Identify which cell holds the provided text, then report its [X, Y] central coordinate. 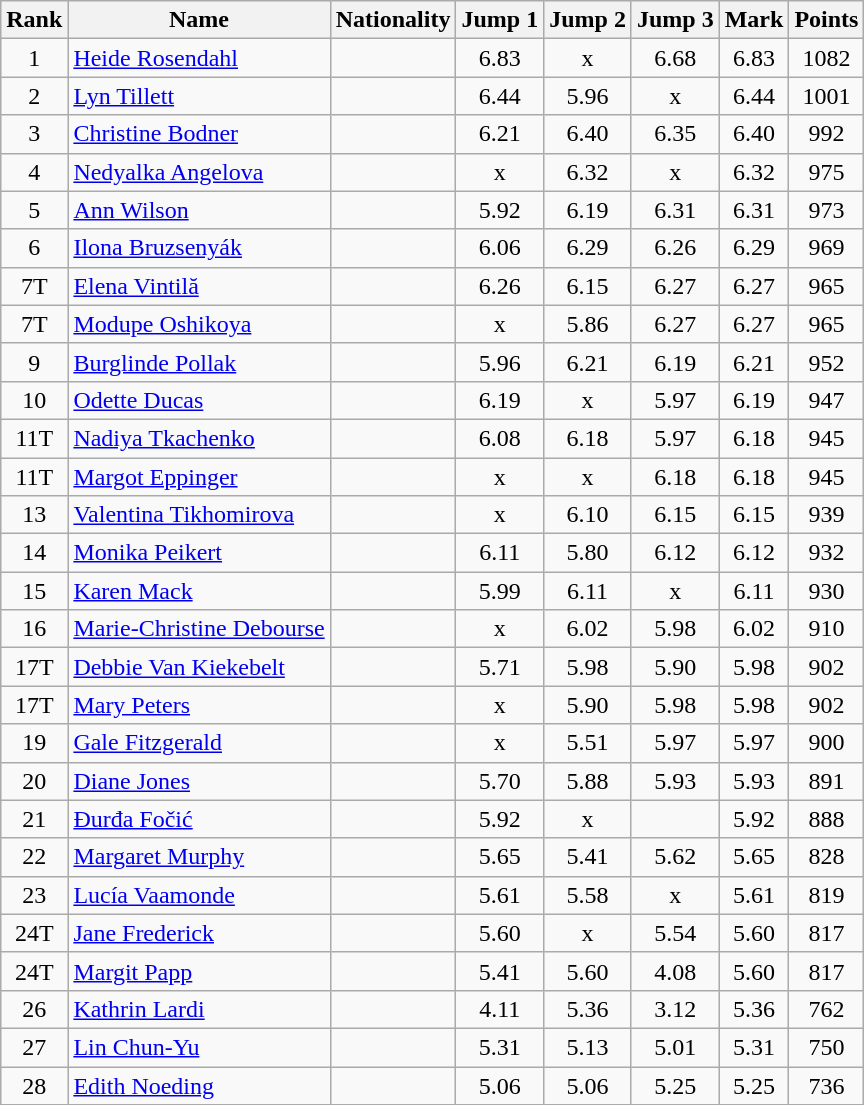
750 [826, 1047]
Margaret Murphy [199, 857]
5.70 [500, 781]
910 [826, 629]
4.08 [675, 971]
Marie-Christine Debourse [199, 629]
1082 [826, 58]
Mark [754, 20]
Edith Noeding [199, 1085]
891 [826, 781]
Odette Ducas [199, 400]
Ann Wilson [199, 210]
Points [826, 20]
Elena Vintilă [199, 286]
Kathrin Lardi [199, 1009]
Name [199, 20]
23 [34, 895]
930 [826, 591]
900 [826, 743]
5.86 [588, 324]
4 [34, 172]
1001 [826, 96]
Margit Papp [199, 971]
19 [34, 743]
Gale Fitzgerald [199, 743]
762 [826, 1009]
5.01 [675, 1047]
10 [34, 400]
3 [34, 134]
Jump 1 [500, 20]
5.54 [675, 933]
5.99 [500, 591]
6.08 [500, 438]
939 [826, 515]
Diane Jones [199, 781]
975 [826, 172]
22 [34, 857]
973 [826, 210]
Đurđa Fočić [199, 819]
819 [826, 895]
828 [826, 857]
5.80 [588, 553]
992 [826, 134]
Debbie Van Kiekebelt [199, 667]
14 [34, 553]
5 [34, 210]
Ilona Bruzsenyák [199, 248]
Valentina Tikhomirova [199, 515]
Nationality [393, 20]
Jane Frederick [199, 933]
27 [34, 1047]
Modupe Oshikoya [199, 324]
6.68 [675, 58]
Lyn Tillett [199, 96]
Lucía Vaamonde [199, 895]
20 [34, 781]
Monika Peikert [199, 553]
Heide Rosendahl [199, 58]
Nedyalka Angelova [199, 172]
5.71 [500, 667]
5.62 [675, 857]
1 [34, 58]
6.35 [675, 134]
947 [826, 400]
Rank [34, 20]
Lin Chun-Yu [199, 1047]
Christine Bodner [199, 134]
5.13 [588, 1047]
Nadiya Tkachenko [199, 438]
969 [826, 248]
9 [34, 362]
6 [34, 248]
Jump 3 [675, 20]
932 [826, 553]
Mary Peters [199, 705]
Margot Eppinger [199, 477]
5.58 [588, 895]
26 [34, 1009]
Jump 2 [588, 20]
13 [34, 515]
3.12 [675, 1009]
Burglinde Pollak [199, 362]
6.10 [588, 515]
888 [826, 819]
21 [34, 819]
28 [34, 1085]
952 [826, 362]
5.88 [588, 781]
2 [34, 96]
Karen Mack [199, 591]
736 [826, 1085]
16 [34, 629]
5.51 [588, 743]
6.06 [500, 248]
15 [34, 591]
4.11 [500, 1009]
